For the text-containing cell, return its midpoint in (X, Y) coordinate format. 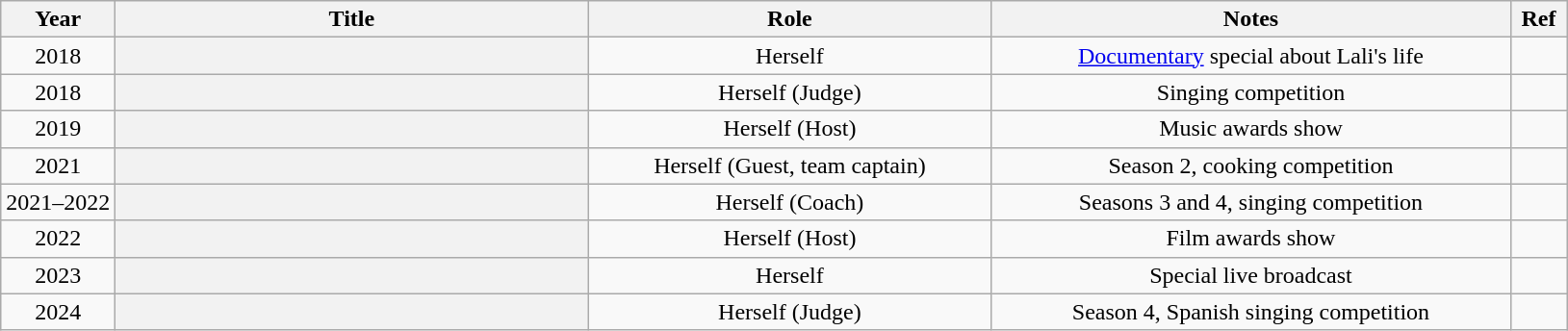
2021–2022 (58, 202)
Year (58, 19)
Title (352, 19)
Music awards show (1251, 129)
Season 4, Spanish singing competition (1251, 312)
Season 2, cooking competition (1251, 165)
2022 (58, 239)
2021 (58, 165)
Documentary special about Lali's life (1251, 56)
Notes (1251, 19)
Role (789, 19)
Herself (Coach) (789, 202)
Herself (Guest, team captain) (789, 165)
Special live broadcast (1251, 275)
Seasons 3 and 4, singing competition (1251, 202)
2019 (58, 129)
Singing competition (1251, 92)
2024 (58, 312)
2023 (58, 275)
Ref (1538, 19)
Film awards show (1251, 239)
